Determine the [X, Y] coordinate at the center of the cell enclosing the given text.  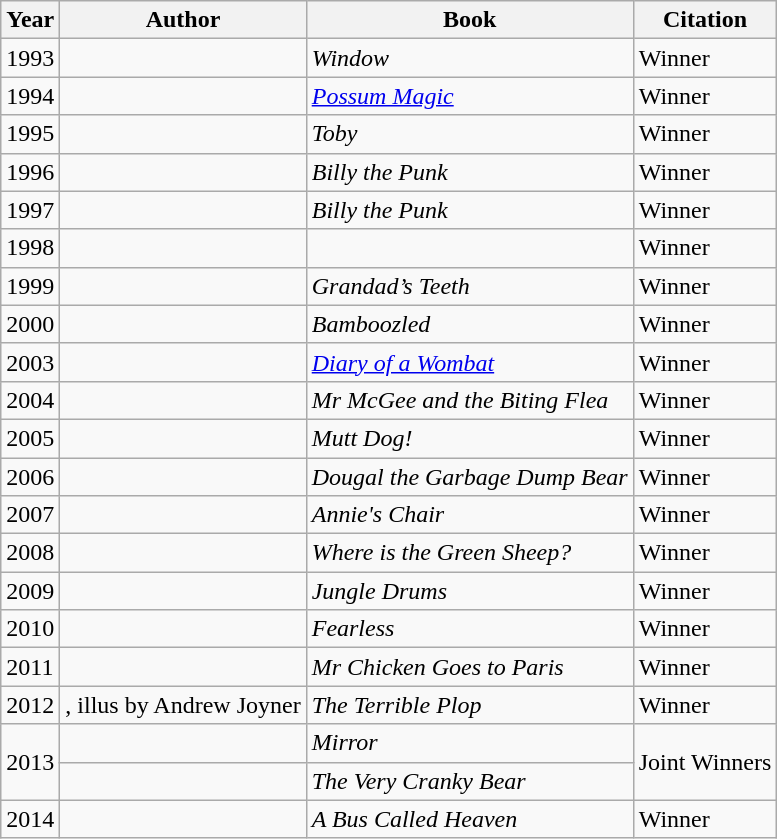
Jungle Drums [470, 591]
1996 [30, 172]
The Terrible Plop [470, 705]
1998 [30, 248]
Where is the Green Sheep? [470, 553]
Annie's Chair [470, 515]
Citation [705, 20]
2007 [30, 515]
Diary of a Wombat [470, 362]
Bamboozled [470, 324]
2014 [30, 819]
, illus by Andrew Joyner [183, 705]
The Very Cranky Bear [470, 781]
2012 [30, 705]
2003 [30, 362]
2013 [30, 762]
1993 [30, 58]
Mirror [470, 743]
Mutt Dog! [470, 438]
Possum Magic [470, 96]
A Bus Called Heaven [470, 819]
Toby [470, 134]
1999 [30, 286]
2008 [30, 553]
2004 [30, 400]
Fearless [470, 629]
Dougal the Garbage Dump Bear [470, 477]
Grandad’s Teeth [470, 286]
1994 [30, 96]
Author [183, 20]
2011 [30, 667]
Mr Chicken Goes to Paris [470, 667]
2005 [30, 438]
2000 [30, 324]
2006 [30, 477]
Window [470, 58]
Mr McGee and the Biting Flea [470, 400]
Joint Winners [705, 762]
1995 [30, 134]
1997 [30, 210]
2010 [30, 629]
Book [470, 20]
2009 [30, 591]
Year [30, 20]
